Pinpoint the cell where the given text exists, returning its [x, y] midpoint coordinate. 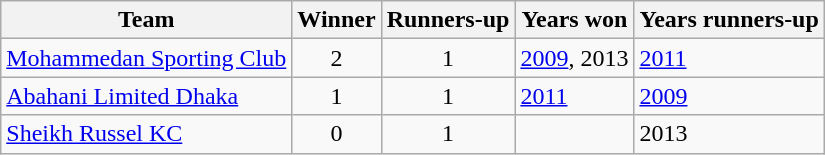
Runners-up [448, 20]
Years runners-up [729, 20]
Team [146, 20]
2009, 2013 [574, 58]
2009 [729, 96]
Abahani Limited Dhaka [146, 96]
0 [336, 134]
Mohammedan Sporting Club [146, 58]
Sheikh Russel KC [146, 134]
2 [336, 58]
Winner [336, 20]
Years won [574, 20]
2013 [729, 134]
